Output the (x, y) coordinate of the center of the cell containing the given text.  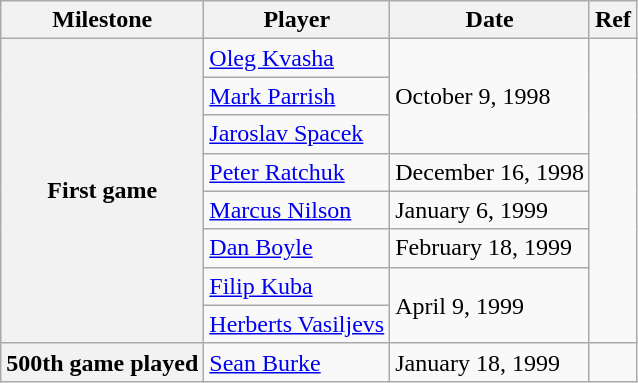
Marcus Nilson (297, 210)
Player (297, 20)
Mark Parrish (297, 96)
Peter Ratchuk (297, 172)
January 18, 1999 (490, 362)
Filip Kuba (297, 286)
Oleg Kvasha (297, 58)
February 18, 1999 (490, 248)
500th game played (102, 362)
December 16, 1998 (490, 172)
October 9, 1998 (490, 96)
Milestone (102, 20)
Sean Burke (297, 362)
Ref (612, 20)
First game (102, 191)
April 9, 1999 (490, 305)
Jaroslav Spacek (297, 134)
Herberts Vasiljevs (297, 324)
Date (490, 20)
Dan Boyle (297, 248)
January 6, 1999 (490, 210)
